Extract the (X, Y) coordinate from the center of the cell holding the provided text.  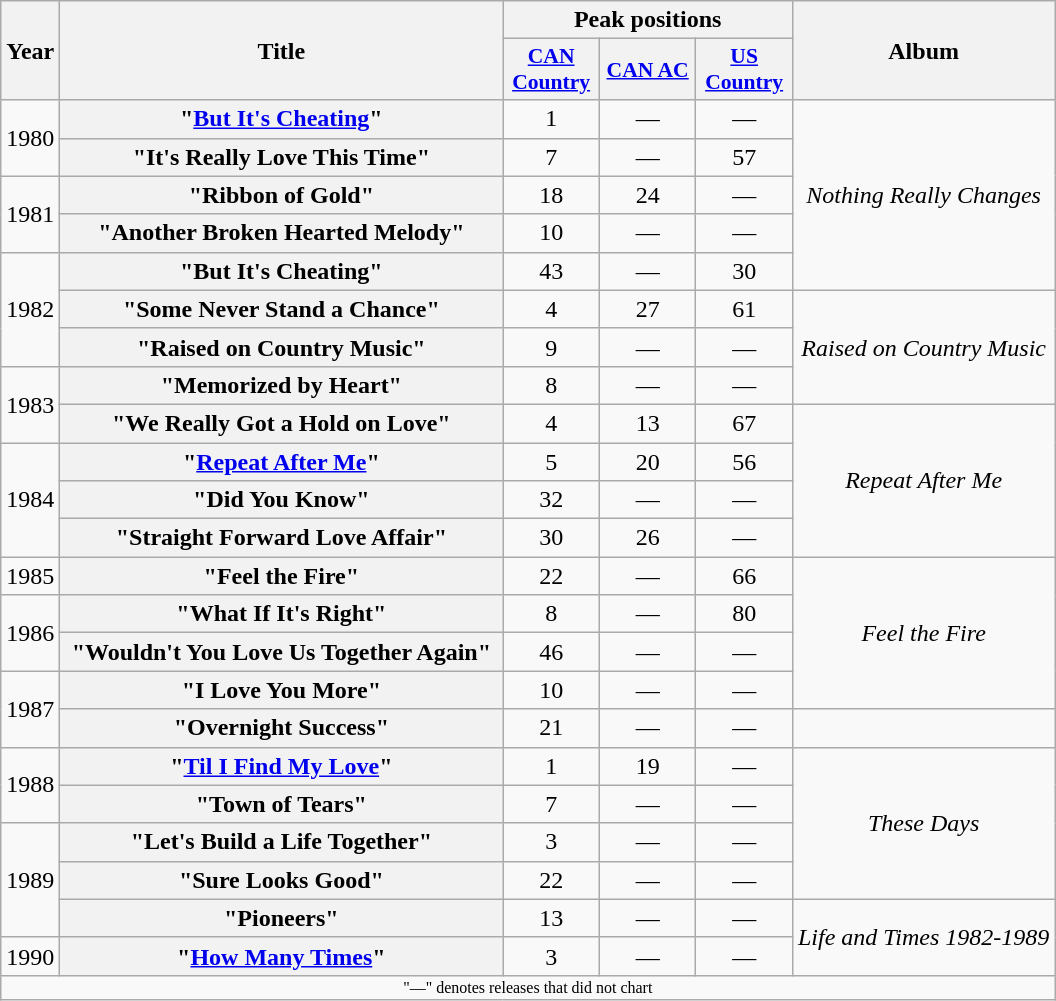
"Did You Know" (282, 500)
"Sure Looks Good" (282, 880)
1980 (30, 138)
"Til I Find My Love" (282, 766)
Repeat After Me (923, 480)
"Memorized by Heart" (282, 385)
24 (648, 195)
1983 (30, 404)
1981 (30, 214)
"Ribbon of Gold" (282, 195)
"Let's Build a Life Together" (282, 842)
20 (648, 461)
18 (552, 195)
"Wouldn't You Love Us Together Again" (282, 652)
32 (552, 500)
Peak positions (648, 20)
Raised on Country Music (923, 347)
80 (744, 614)
Life and Times 1982-1989 (923, 937)
9 (552, 347)
1982 (30, 309)
"Pioneers" (282, 918)
"It's Really Love This Time" (282, 157)
57 (744, 157)
26 (648, 538)
1989 (30, 880)
CAN AC (648, 70)
"Town of Tears" (282, 804)
"Raised on Country Music" (282, 347)
Year (30, 50)
1988 (30, 785)
1987 (30, 709)
43 (552, 271)
"Another Broken Hearted Melody" (282, 233)
46 (552, 652)
Nothing Really Changes (923, 195)
"I Love You More" (282, 690)
US Country (744, 70)
61 (744, 309)
27 (648, 309)
21 (552, 728)
1985 (30, 576)
1986 (30, 633)
1990 (30, 956)
These Days (923, 823)
"—" denotes releases that did not chart (528, 987)
56 (744, 461)
66 (744, 576)
"What If It's Right" (282, 614)
1984 (30, 499)
"Repeat After Me" (282, 461)
19 (648, 766)
"Straight Forward Love Affair" (282, 538)
Album (923, 50)
67 (744, 423)
"We Really Got a Hold on Love" (282, 423)
"Feel the Fire" (282, 576)
5 (552, 461)
Title (282, 50)
CAN Country (552, 70)
"Some Never Stand a Chance" (282, 309)
"Overnight Success" (282, 728)
Feel the Fire (923, 633)
"How Many Times" (282, 956)
